Detect which cell encompasses the target text, then output its (x, y) center coordinate. 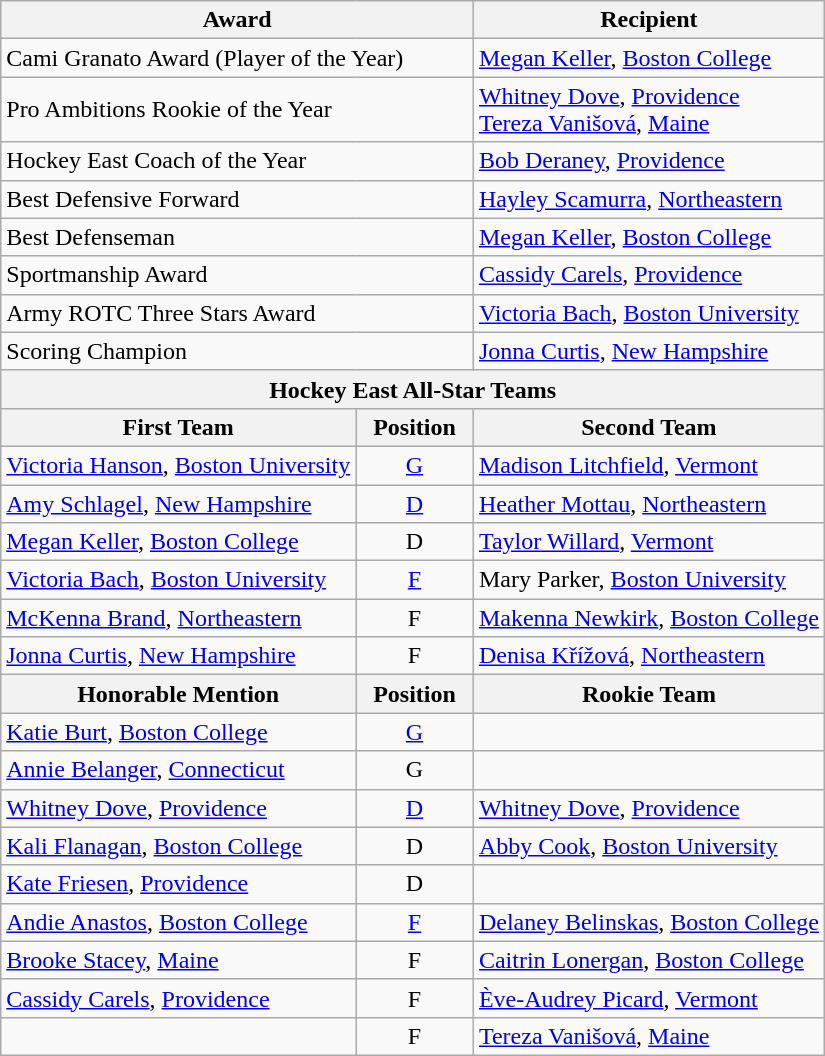
Hayley Scamurra, Northeastern (648, 199)
Honorable Mention (178, 694)
Sportmanship Award (238, 275)
Brooke Stacey, Maine (178, 960)
Kate Friesen, Providence (178, 884)
Scoring Champion (238, 351)
Abby Cook, Boston University (648, 846)
Kali Flanagan, Boston College (178, 846)
Heather Mottau, Northeastern (648, 503)
Delaney Belinskas, Boston College (648, 922)
Best Defenseman (238, 237)
Whitney Dove, ProvidenceTereza Vanišová, Maine (648, 110)
Award (238, 20)
Ève-Audrey Picard, Vermont (648, 998)
Bob Deraney, Providence (648, 161)
Annie Belanger, Connecticut (178, 770)
Madison Litchfield, Vermont (648, 465)
Pro Ambitions Rookie of the Year (238, 110)
Hockey East All-Star Teams (413, 389)
Tereza Vanišová, Maine (648, 1036)
Mary Parker, Boston University (648, 580)
Army ROTC Three Stars Award (238, 313)
Rookie Team (648, 694)
Andie Anastos, Boston College (178, 922)
Second Team (648, 427)
Best Defensive Forward (238, 199)
Caitrin Lonergan, Boston College (648, 960)
First Team (178, 427)
McKenna Brand, Northeastern (178, 618)
Denisa Křížová, Northeastern (648, 656)
Taylor Willard, Vermont (648, 542)
Katie Burt, Boston College (178, 732)
Makenna Newkirk, Boston College (648, 618)
Recipient (648, 20)
Victoria Hanson, Boston University (178, 465)
Amy Schlagel, New Hampshire (178, 503)
Hockey East Coach of the Year (238, 161)
Cami Granato Award (Player of the Year) (238, 58)
